Search for the cell housing the specified text and yield its (X, Y) center coordinate. 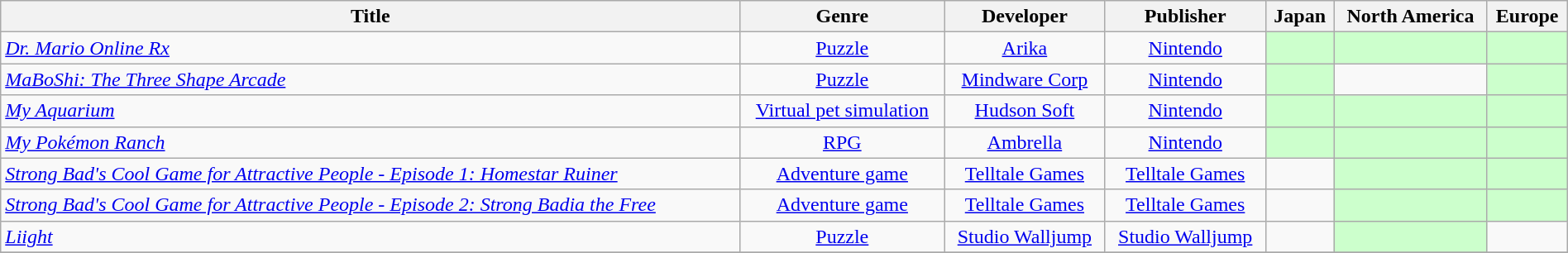
North America (1411, 17)
Strong Bad's Cool Game for Attractive People - Episode 1: Homestar Ruiner (370, 174)
Mindware Corp (1025, 79)
Virtual pet simulation (842, 111)
My Aquarium (370, 111)
Europe (1527, 17)
Genre (842, 17)
Arika (1025, 48)
Hudson Soft (1025, 111)
Dr. Mario Online Rx (370, 48)
Developer (1025, 17)
My Pokémon Ranch (370, 142)
Publisher (1185, 17)
Title (370, 17)
MaBoShi: The Three Shape Arcade (370, 79)
Ambrella (1025, 142)
Strong Bad's Cool Game for Attractive People - Episode 2: Strong Badia the Free (370, 205)
Liight (370, 236)
RPG (842, 142)
Japan (1300, 17)
